Pinpoint the cell where the given text exists, returning its [X, Y] midpoint coordinate. 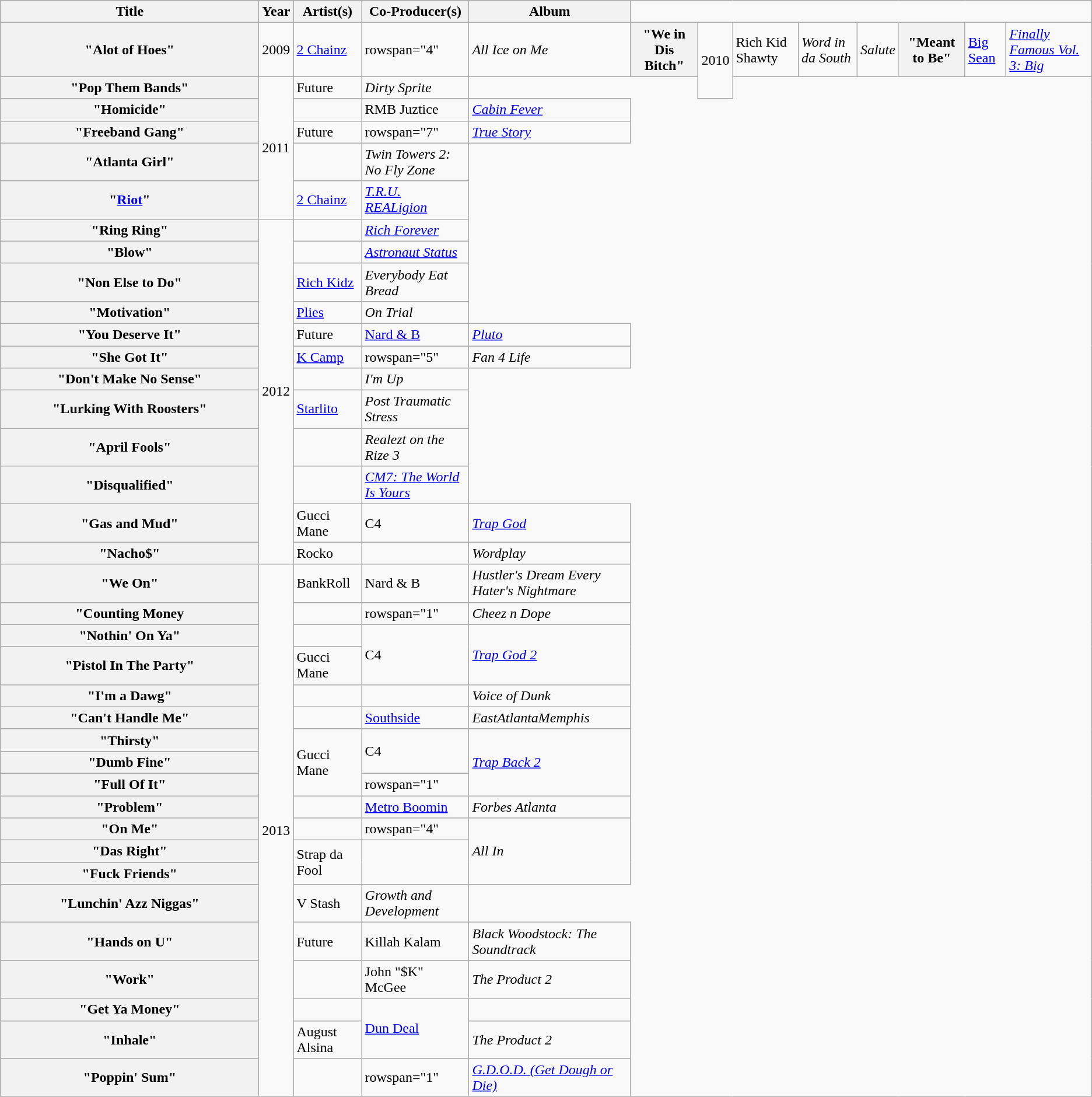
"Get Ya Money" [129, 1009]
Everybody Eat Bread [415, 282]
RMB Juztice [415, 110]
Voice of Dunk [549, 696]
K Camp [328, 357]
Fan 4 Life [549, 357]
EastAtlantaMemphis [549, 718]
Rich Kid Shawty [765, 50]
All Ice on Me [549, 50]
"Fuck Friends" [129, 874]
"Nacho$" [129, 553]
Strap da Fool [328, 862]
Finally Famous Vol. 3: Big [1049, 50]
Starlito [328, 410]
On Trial [415, 312]
Artist(s) [328, 12]
Trap Back 2 [549, 762]
V Stash [328, 903]
"On Me" [129, 829]
Rich Forever [415, 230]
"Homicide" [129, 110]
"Riot" [129, 200]
Dirty Sprite [415, 88]
2013 [276, 830]
Pluto [549, 334]
Realezt on the Rize 3 [415, 447]
Twin Towers 2: No Fly Zone [415, 162]
"Thirsty" [129, 740]
"Dumb Fine" [129, 762]
"Problem" [129, 807]
"Don't Make No Sense" [129, 379]
CM7: The World Is Yours [415, 485]
Wordplay [549, 553]
Year [276, 12]
Forbes Atlanta [549, 807]
"Can't Handle Me" [129, 718]
"Pop Them Bands" [129, 88]
"She Got It" [129, 357]
All In [549, 851]
"Pistol In The Party" [129, 665]
Title [129, 12]
"Alot of Hoes" [129, 50]
Post Traumatic Stress [415, 410]
Hustler's Dream Every Hater's Nightmare [549, 584]
"Non Else to Do" [129, 282]
Cheez n Dope [549, 613]
Black Woodstock: The Soundtrack [549, 942]
"I'm a Dawg" [129, 696]
Co-Producer(s) [415, 12]
Killah Kalam [415, 942]
"Meant to Be" [932, 50]
Salute [877, 50]
2012 [276, 392]
Southside [415, 718]
"We in Dis Bitch" [664, 50]
"Inhale" [129, 1040]
Big Sean [986, 50]
"Full Of It" [129, 784]
"Gas and Mud" [129, 523]
"Disqualified" [129, 485]
Rocko [328, 553]
Rich Kidz [328, 282]
G.D.O.D. (Get Dough or Die) [549, 1077]
Trap God [549, 523]
rowspan="5" [415, 357]
2010 [715, 61]
John "$K" McGee [415, 979]
"Lunchin' Azz Niggas" [129, 903]
"Motivation" [129, 312]
Album [549, 12]
True Story [549, 132]
I'm Up [415, 379]
Astronaut Status [415, 252]
August Alsina [328, 1040]
Metro Boomin [415, 807]
"We On" [129, 584]
Cabin Fever [549, 110]
"You Deserve It" [129, 334]
"Lurking With Roosters" [129, 410]
rowspan="7" [415, 132]
2009 [276, 50]
"Counting Money [129, 613]
"Poppin' Sum" [129, 1077]
Trap God 2 [549, 655]
Growth and Development [415, 903]
T.R.U. REALigion [415, 200]
"Work" [129, 979]
Plies [328, 312]
Word in da South [828, 50]
"Atlanta Girl" [129, 162]
"Blow" [129, 252]
2011 [276, 148]
"Hands on U" [129, 942]
"Freeband Gang" [129, 132]
"Ring Ring" [129, 230]
"Nothin' On Ya" [129, 635]
BankRoll [328, 584]
"April Fools" [129, 447]
Dun Deal [415, 1028]
"Das Right" [129, 851]
